Return the (x, y) coordinate for the center point of the cell that contains the specified text.  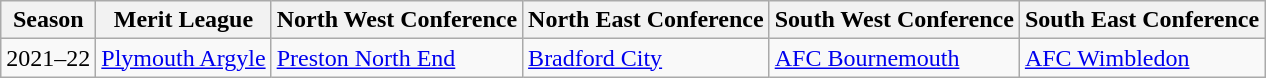
Preston North End (396, 58)
AFC Wimbledon (1142, 58)
Bradford City (646, 58)
South East Conference (1142, 20)
North West Conference (396, 20)
Merit League (184, 20)
Plymouth Argyle (184, 58)
South West Conference (894, 20)
2021–22 (48, 58)
North East Conference (646, 20)
AFC Bournemouth (894, 58)
Season (48, 20)
